Determine the [x, y] coordinate at the center of the cell enclosing the given text.  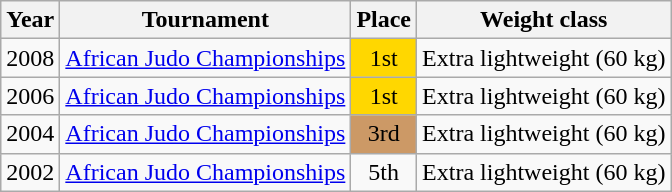
5th [384, 172]
2008 [30, 58]
2006 [30, 96]
Tournament [206, 20]
Weight class [544, 20]
2004 [30, 134]
Year [30, 20]
3rd [384, 134]
Place [384, 20]
2002 [30, 172]
